Scan for the cell matching the given text and deliver its (x, y) coordinate at center. 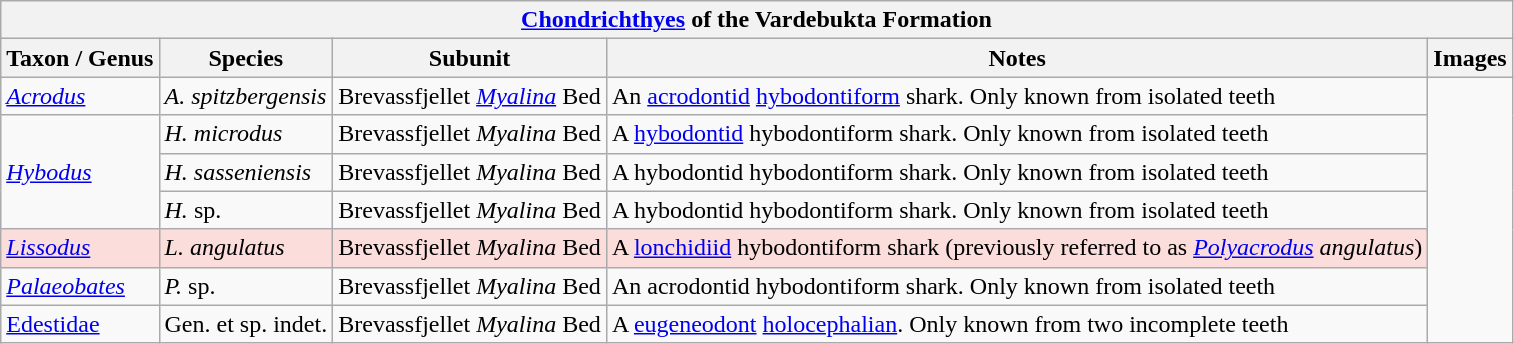
Acrodus (80, 96)
Edestidae (80, 324)
Images (1470, 58)
A eugeneodont holocephalian. Only known from two incomplete teeth (1016, 324)
H. sp. (246, 210)
Gen. et sp. indet. (246, 324)
Palaeobates (80, 286)
L. angulatus (246, 248)
Species (246, 58)
A lonchidiid hybodontiform shark (previously referred to as Polyacrodus angulatus) (1016, 248)
Chondrichthyes of the Vardebukta Formation (756, 20)
Notes (1016, 58)
Lissodus (80, 248)
Hybodus (80, 172)
Taxon / Genus (80, 58)
Subunit (470, 58)
H. sasseniensis (246, 172)
A. spitzbergensis (246, 96)
H. microdus (246, 134)
P. sp. (246, 286)
